Output the [X, Y] coordinate of the center of the cell containing the given text.  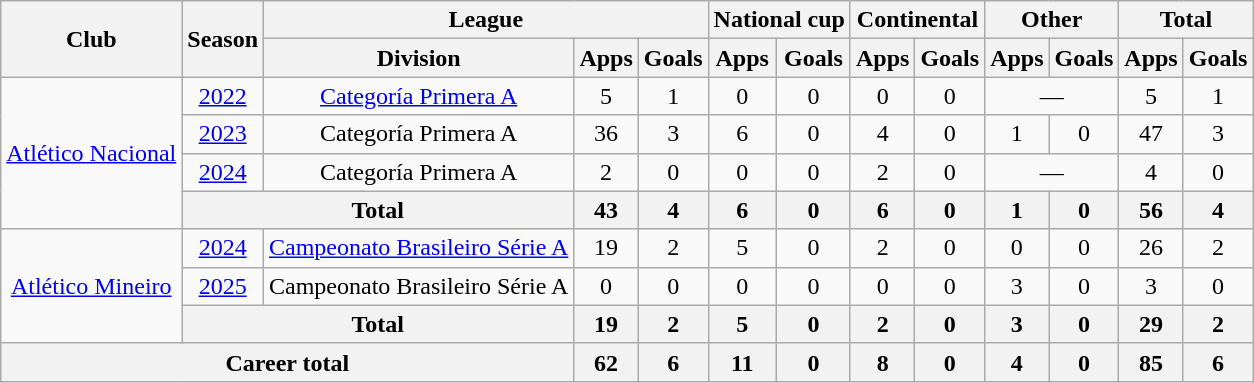
56 [1151, 210]
Club [92, 39]
36 [606, 134]
47 [1151, 134]
29 [1151, 324]
Season [223, 39]
11 [742, 362]
Continental [917, 20]
Division [419, 58]
Career total [288, 362]
2025 [223, 286]
Atlético Nacional [92, 153]
26 [1151, 248]
2023 [223, 134]
62 [606, 362]
Atlético Mineiro [92, 286]
League [486, 20]
85 [1151, 362]
National cup [779, 20]
43 [606, 210]
Other [1052, 20]
8 [882, 362]
2022 [223, 96]
